Capture the cell that displays the provided text and extract its [x, y] central coordinate. 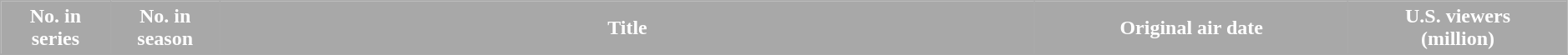
Title [627, 28]
No. inseries [55, 28]
Original air date [1191, 28]
No. inseason [165, 28]
U.S. viewers(million) [1459, 28]
